Pinpoint the cell where the given text exists, returning its (x, y) midpoint coordinate. 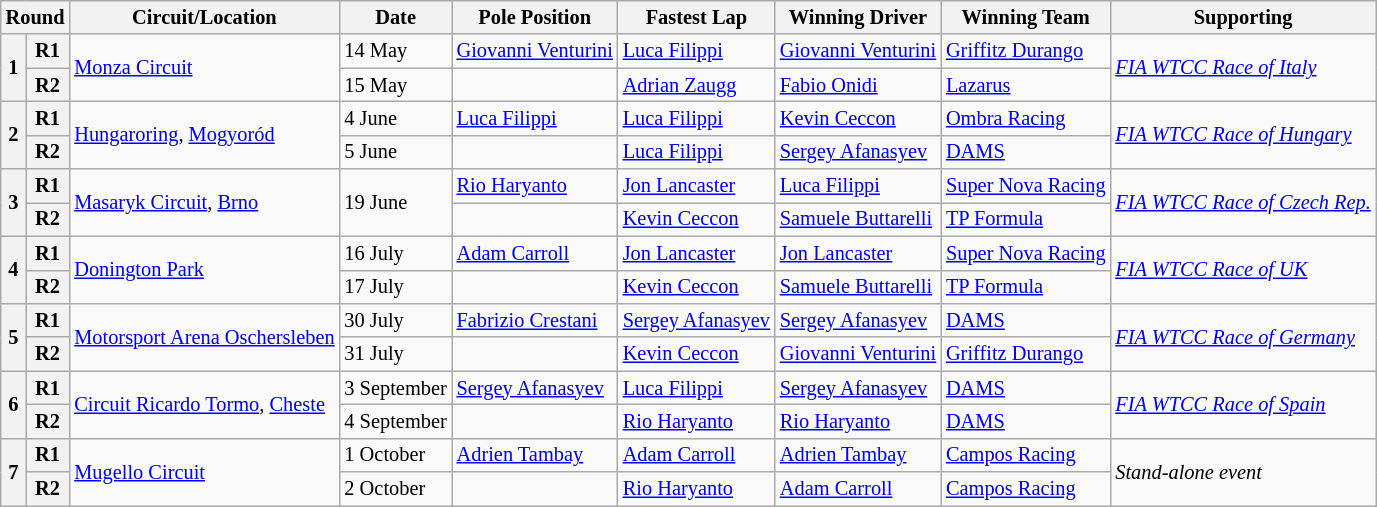
30 July (395, 320)
Lazarus (1026, 85)
Winning Team (1026, 17)
4 (14, 270)
Circuit/Location (204, 17)
FIA WTCC Race of Hungary (1242, 134)
Mugello Circuit (204, 472)
5 June (395, 152)
Circuit Ricardo Tormo, Cheste (204, 404)
19 June (395, 202)
5 (14, 336)
2 October (395, 489)
FIA WTCC Race of Spain (1242, 404)
4 June (395, 118)
Date (395, 17)
Motorsport Arena Oschersleben (204, 336)
Ombra Racing (1026, 118)
6 (14, 404)
FIA WTCC Race of Italy (1242, 68)
4 September (395, 421)
17 July (395, 287)
Fabio Onidi (858, 85)
Supporting (1242, 17)
Adrian Zaugg (696, 85)
Winning Driver (858, 17)
16 July (395, 253)
Hungaroring, Mogyoród (204, 134)
Monza Circuit (204, 68)
Round (36, 17)
Masaryk Circuit, Brno (204, 202)
3 (14, 202)
FIA WTCC Race of Czech Rep. (1242, 202)
3 September (395, 388)
Donington Park (204, 270)
Fastest Lap (696, 17)
Fabrizio Crestani (535, 320)
7 (14, 472)
FIA WTCC Race of UK (1242, 270)
2 (14, 134)
15 May (395, 85)
Pole Position (535, 17)
FIA WTCC Race of Germany (1242, 336)
1 October (395, 455)
Stand-alone event (1242, 472)
14 May (395, 51)
1 (14, 68)
31 July (395, 354)
